Search for the cell housing the specified text and yield its (x, y) center coordinate. 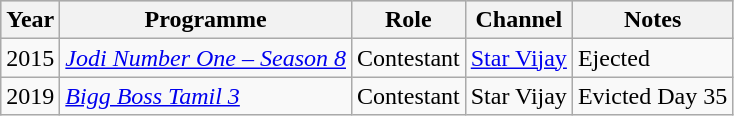
Channel (518, 20)
Evicted Day 35 (652, 96)
Jodi Number One – Season 8 (206, 58)
Role (409, 20)
2015 (30, 58)
2019 (30, 96)
Year (30, 20)
Ejected (652, 58)
Notes (652, 20)
Programme (206, 20)
Bigg Boss Tamil 3 (206, 96)
